Extract the [X, Y] coordinate from the center of the cell holding the provided text.  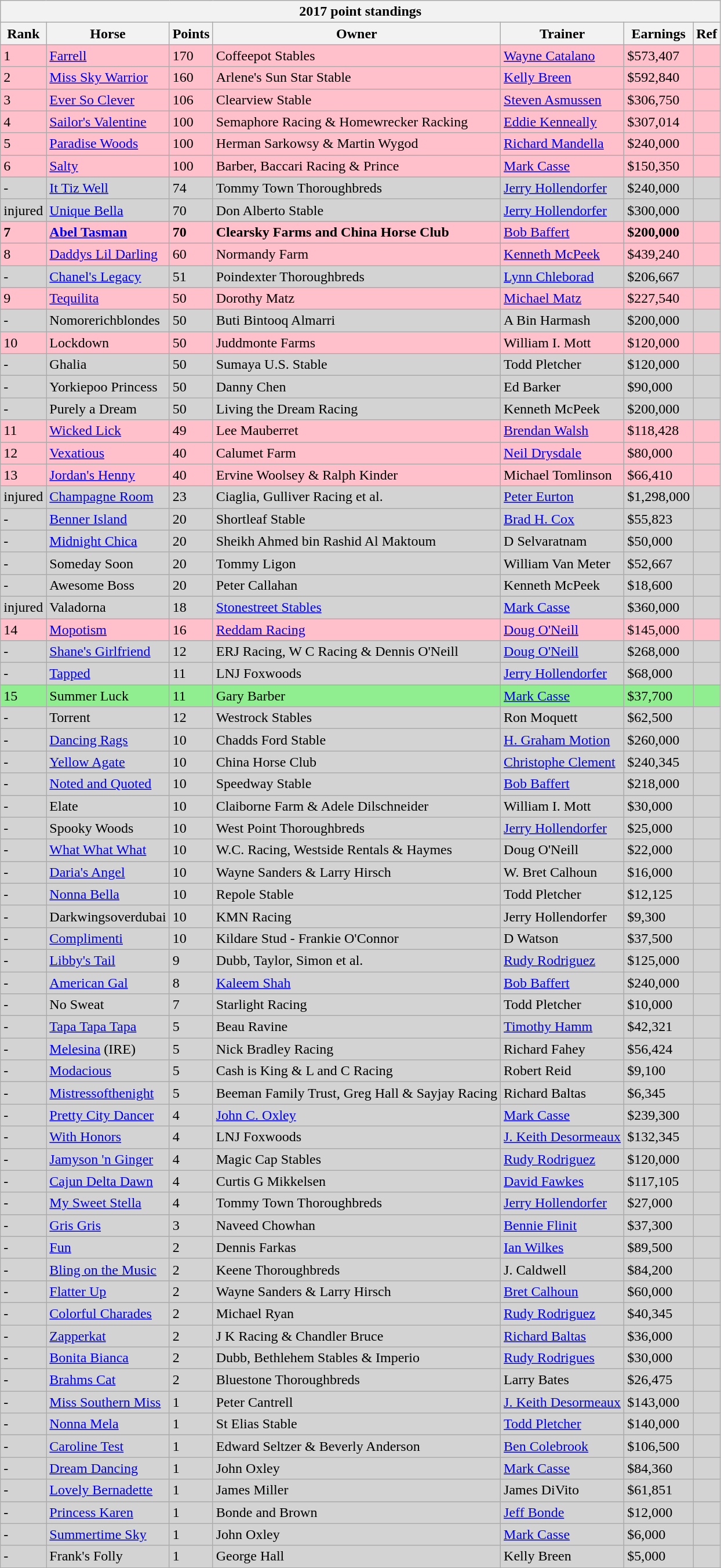
Juddmonte Farms [356, 343]
Benner Island [108, 519]
Reddam Racing [356, 629]
Purely a Dream [108, 409]
Barber, Baccari Racing & Prince [356, 166]
Bret Calhoun [562, 1291]
Dream Dancing [108, 1468]
$573,407 [658, 56]
$150,350 [658, 166]
$125,000 [658, 960]
Lovely Bernadette [108, 1490]
Ever So Clever [108, 100]
$12,125 [658, 894]
Miss Sky Warrior [108, 78]
23 [191, 497]
Dennis Farkas [356, 1247]
Fun [108, 1247]
George Hall [356, 1556]
Magic Cap Stables [356, 1159]
$12,000 [658, 1512]
13 [23, 475]
Libby's Tail [108, 960]
West Point Thoroughbreds [356, 828]
$439,240 [658, 254]
Michael Matz [562, 299]
Clearview Stable [356, 100]
106 [191, 100]
Someday Soon [108, 563]
Ed Barker [562, 387]
Unique Bella [108, 210]
Points [191, 34]
$206,667 [658, 277]
$260,000 [658, 740]
$37,700 [658, 696]
$239,300 [658, 1115]
Lee Mauberret [356, 431]
Cajun Delta Dawn [108, 1181]
$36,000 [658, 1335]
Ian Wilkes [562, 1247]
$140,000 [658, 1424]
William Van Meter [562, 563]
Kildare Stud - Frankie O'Connor [356, 938]
$22,000 [658, 850]
Zapperkat [108, 1335]
6 [23, 166]
$307,014 [658, 122]
Larry Bates [562, 1380]
Kaleem Shah [356, 983]
Tommy Ligon [356, 563]
Modacious [108, 1071]
$227,540 [658, 299]
Frank's Folly [108, 1556]
Keene Thoroughbreds [356, 1269]
$62,500 [658, 718]
Westrock Stables [356, 718]
Edward Seltzer & Beverly Anderson [356, 1446]
Jordan's Henny [108, 475]
Robert Reid [562, 1071]
Curtis G Mikkelsen [356, 1181]
Michael Ryan [356, 1313]
$42,321 [658, 1027]
Champagne Room [108, 497]
Herman Sarkowsy & Martin Wygod [356, 144]
Naveed Chowhan [356, 1225]
Gris Gris [108, 1225]
Poindexter Thoroughbreds [356, 277]
$1,298,000 [658, 497]
Michael Tomlinson [562, 475]
Yorkiepoo Princess [108, 387]
$61,851 [658, 1490]
Timothy Hamm [562, 1027]
Ron Moquett [562, 718]
Sheikh Ahmed bin Rashid Al Maktoum [356, 541]
James Miller [356, 1490]
Trainer [562, 34]
Jamyson 'n Ginger [108, 1159]
Nonna Mela [108, 1424]
51 [191, 277]
Farrell [108, 56]
China Horse Club [356, 762]
Owner [356, 34]
Tequilita [108, 299]
Beeman Family Trust, Greg Hall & Sayjay Racing [356, 1093]
Claiborne Farm & Adele Dilschneider [356, 806]
Danny Chen [356, 387]
$40,345 [658, 1313]
Brendan Walsh [562, 431]
Summer Luck [108, 696]
Neil Drysdale [562, 453]
$10,000 [658, 1005]
My Sweet Stella [108, 1203]
Stonestreet Stables [356, 607]
St Elias Stable [356, 1424]
Salty [108, 166]
Buti Bintooq Almarri [356, 321]
Bling on the Music [108, 1269]
David Fawkes [562, 1181]
KMN Racing [356, 916]
W.C. Racing, Westside Rentals & Haymes [356, 850]
Caroline Test [108, 1446]
$37,500 [658, 938]
Bennie Flinit [562, 1225]
Eddie Kenneally [562, 122]
$27,000 [658, 1203]
Bluestone Thoroughbreds [356, 1380]
$68,000 [658, 674]
Ghalia [108, 365]
$132,345 [658, 1137]
$300,000 [658, 210]
Shane's Girlfriend [108, 652]
2017 point standings [360, 12]
Peter Cantrell [356, 1402]
Torrent [108, 718]
Mistressofthenight [108, 1093]
170 [191, 56]
Clearsky Farms and China Horse Club [356, 232]
Mopotism [108, 629]
$106,500 [658, 1446]
74 [191, 188]
Brahms Cat [108, 1380]
$6,345 [658, 1093]
Rank [23, 34]
Earnings [658, 34]
$60,000 [658, 1291]
Flatter Up [108, 1291]
$50,000 [658, 541]
Melesina (IRE) [108, 1049]
$37,300 [658, 1225]
Peter Eurton [562, 497]
Nick Bradley Racing [356, 1049]
Jeff Bonde [562, 1512]
$26,475 [658, 1380]
Arlene's Sun Star Stable [356, 78]
Repole Stable [356, 894]
H. Graham Motion [562, 740]
Normandy Farm [356, 254]
Noted and Quoted [108, 784]
Ref [707, 34]
$52,667 [658, 563]
Ciaglia, Gulliver Racing et al. [356, 497]
49 [191, 431]
$5,000 [658, 1556]
Sumaya U.S. Stable [356, 365]
Ben Colebrook [562, 1446]
$55,823 [658, 519]
Richard Fahey [562, 1049]
$80,000 [658, 453]
Christophe Clement [562, 762]
Lockdown [108, 343]
Calumet Farm [356, 453]
No Sweat [108, 1005]
$218,000 [658, 784]
Daddys Lil Darling [108, 254]
Sailor's Valentine [108, 122]
Bonde and Brown [356, 1512]
$89,500 [658, 1247]
16 [191, 629]
Paradise Woods [108, 144]
Chanel's Legacy [108, 277]
160 [191, 78]
$90,000 [658, 387]
Nonna Bella [108, 894]
$84,200 [658, 1269]
Awesome Boss [108, 585]
Daria's Angel [108, 872]
$268,000 [658, 652]
J K Racing & Chandler Bruce [356, 1335]
Dancing Rags [108, 740]
Colorful Charades [108, 1313]
James DiVito [562, 1490]
$9,100 [658, 1071]
ERJ Racing, W C Racing & Dennis O'Neill [356, 652]
$84,360 [658, 1468]
60 [191, 254]
Steven Asmussen [562, 100]
Vexatious [108, 453]
American Gal [108, 983]
Richard Mandella [562, 144]
Miss Southern Miss [108, 1402]
A Bin Harmash [562, 321]
Rudy Rodrigues [562, 1358]
$18,600 [658, 585]
Dorothy Matz [356, 299]
$66,410 [658, 475]
14 [23, 629]
Semaphore Racing & Homewrecker Racking [356, 122]
Valadorna [108, 607]
Bonita Bianca [108, 1358]
Spooky Woods [108, 828]
Princess Karen [108, 1512]
Wayne Catalano [562, 56]
$306,750 [658, 100]
Lynn Chleborad [562, 277]
D Selvaratnam [562, 541]
Wicked Lick [108, 431]
$592,840 [658, 78]
Living the Dream Racing [356, 409]
$118,428 [658, 431]
Brad H. Cox [562, 519]
$143,000 [658, 1402]
Dubb, Bethlehem Stables & Imperio [356, 1358]
Coffeepot Stables [356, 56]
Pretty City Dancer [108, 1115]
Nomorerichblondes [108, 321]
Ervine Woolsey & Ralph Kinder [356, 475]
Shortleaf Stable [356, 519]
$240,345 [658, 762]
$117,105 [658, 1181]
Darkwingsoverdubai [108, 916]
$16,000 [658, 872]
John C. Oxley [356, 1115]
$360,000 [658, 607]
Beau Ravine [356, 1027]
$56,424 [658, 1049]
What What What [108, 850]
Tapped [108, 674]
Gary Barber [356, 696]
Midnight Chica [108, 541]
Summertime Sky [108, 1534]
With Honors [108, 1137]
$6,000 [658, 1534]
Chadds Ford Stable [356, 740]
Speedway Stable [356, 784]
Don Alberto Stable [356, 210]
It Tiz Well [108, 188]
Starlight Racing [356, 1005]
J. Caldwell [562, 1269]
18 [191, 607]
Peter Callahan [356, 585]
Complimenti [108, 938]
Horse [108, 34]
Dubb, Taylor, Simon et al. [356, 960]
Abel Tasman [108, 232]
Tapa Tapa Tapa [108, 1027]
Elate [108, 806]
$9,300 [658, 916]
$145,000 [658, 629]
Cash is King & L and C Racing [356, 1071]
W. Bret Calhoun [562, 872]
15 [23, 696]
Yellow Agate [108, 762]
$25,000 [658, 828]
D Watson [562, 938]
